Capture the cell that displays the provided text and extract its (x, y) central coordinate. 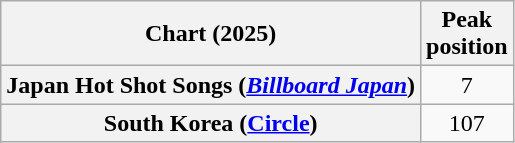
South Korea (Circle) (211, 123)
107 (467, 123)
Chart (2025) (211, 34)
7 (467, 85)
Japan Hot Shot Songs (Billboard Japan) (211, 85)
Peakposition (467, 34)
